For the text-containing cell, return its midpoint in (X, Y) coordinate format. 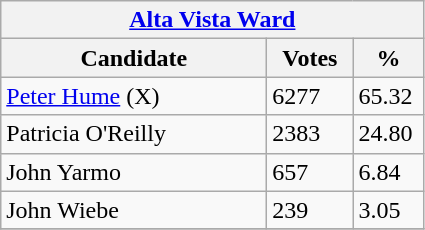
239 (310, 210)
2383 (310, 134)
3.05 (388, 210)
Patricia O'Reilly (134, 134)
Alta Vista Ward (212, 20)
24.80 (388, 134)
Peter Hume (X) (134, 96)
6.84 (388, 172)
John Wiebe (134, 210)
Votes (310, 58)
6277 (310, 96)
65.32 (388, 96)
Candidate (134, 58)
% (388, 58)
657 (310, 172)
John Yarmo (134, 172)
